Output the [x, y] coordinate of the center of the cell containing the given text.  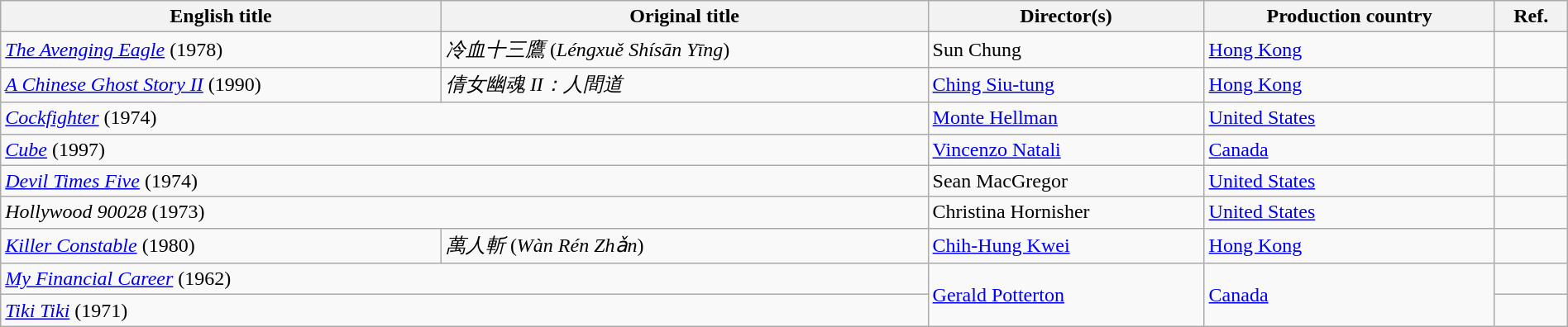
The Avenging Eagle (1978) [222, 50]
Original title [685, 17]
萬人斬 (Wàn Rén Zhǎn) [685, 246]
Killer Constable (1980) [222, 246]
Cube (1997) [465, 149]
Production country [1350, 17]
Tiki Tiki (1971) [465, 310]
Cockfighter (1974) [465, 118]
English title [222, 17]
Devil Times Five (1974) [465, 181]
倩女幽魂 II：人間道 [685, 84]
My Financial Career (1962) [465, 279]
Christina Hornisher [1066, 212]
Gerald Potterton [1066, 295]
Chih-Hung Kwei [1066, 246]
Ref. [1531, 17]
A Chinese Ghost Story II (1990) [222, 84]
Hollywood 90028 (1973) [465, 212]
Sean MacGregor [1066, 181]
Monte Hellman [1066, 118]
Vincenzo Natali [1066, 149]
Sun Chung [1066, 50]
冷血十三鷹 (Léngxuě Shísān Yīng) [685, 50]
Director(s) [1066, 17]
Ching Siu-tung [1066, 84]
